Locate the cell with the specified text and output its [X, Y] center coordinate. 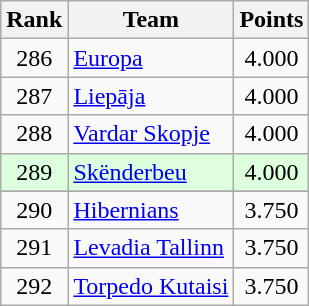
Team [151, 20]
Hibernians [151, 210]
Liepāja [151, 96]
286 [34, 58]
291 [34, 248]
Points [272, 20]
287 [34, 96]
Vardar Skopje [151, 134]
Europa [151, 58]
290 [34, 210]
289 [34, 172]
Levadia Tallinn [151, 248]
Rank [34, 20]
Skënderbeu [151, 172]
288 [34, 134]
292 [34, 286]
Torpedo Kutaisi [151, 286]
